Detect which cell encompasses the target text, then output its [X, Y] center coordinate. 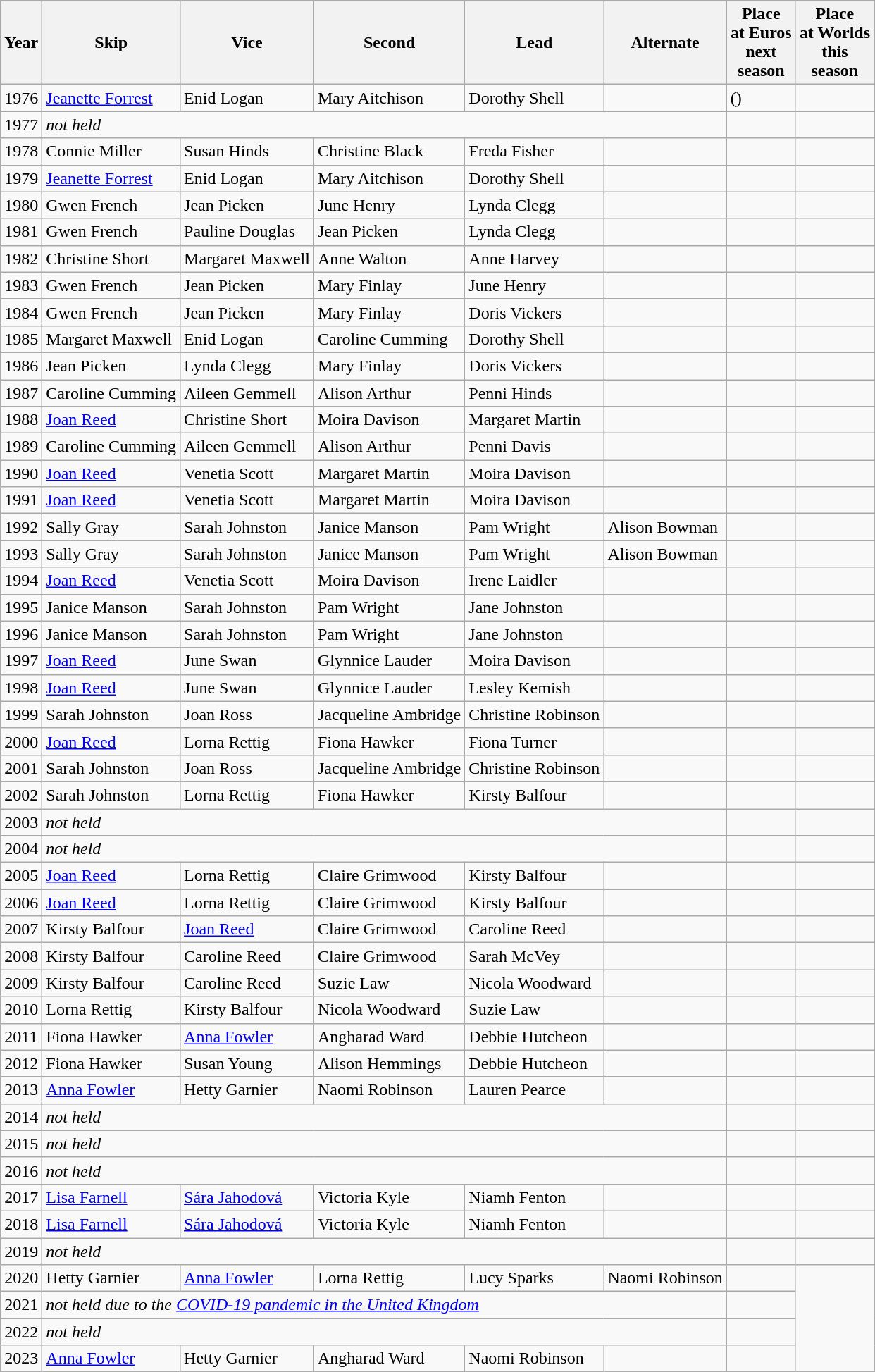
2022 [21, 1332]
Placeat Eurosnextseason [761, 42]
1978 [21, 152]
2009 [21, 983]
Lesley Kemish [534, 688]
1984 [21, 312]
1981 [21, 232]
1996 [21, 634]
1977 [21, 125]
Anne Walton [389, 259]
Susan Young [247, 1063]
() [761, 98]
2015 [21, 1144]
1995 [21, 607]
Lucy Sparks [534, 1278]
1989 [21, 447]
Connie Miller [111, 152]
Christine Black [389, 152]
2021 [21, 1305]
1990 [21, 474]
Susan Hinds [247, 152]
Sarah McVey [534, 956]
2000 [21, 741]
1980 [21, 205]
2016 [21, 1170]
1976 [21, 98]
1997 [21, 661]
2013 [21, 1090]
Vice [247, 42]
2004 [21, 849]
Year [21, 42]
1985 [21, 339]
2014 [21, 1117]
2010 [21, 1010]
Irene Laidler [534, 581]
Lauren Pearce [534, 1090]
1998 [21, 688]
1993 [21, 554]
Lead [534, 42]
not held due to the COVID-19 pandemic in the United Kingdom [385, 1305]
1999 [21, 715]
1986 [21, 366]
Penni Davis [534, 447]
Skip [111, 42]
2019 [21, 1251]
Alternate [665, 42]
2003 [21, 822]
1982 [21, 259]
2017 [21, 1197]
1983 [21, 285]
2008 [21, 956]
2006 [21, 903]
2002 [21, 795]
1994 [21, 581]
2018 [21, 1224]
2020 [21, 1278]
1991 [21, 500]
2023 [21, 1359]
Fiona Turner [534, 741]
Placeat Worldsthisseason [834, 42]
Penni Hinds [534, 393]
1992 [21, 527]
2001 [21, 768]
2005 [21, 876]
2012 [21, 1063]
2007 [21, 929]
1979 [21, 178]
2011 [21, 1037]
1988 [21, 420]
Alison Hemmings [389, 1063]
Anne Harvey [534, 259]
Freda Fisher [534, 152]
1987 [21, 393]
Pauline Douglas [247, 232]
Second [389, 42]
